Return the (X, Y) coordinate for the center point of the cell that contains the specified text.  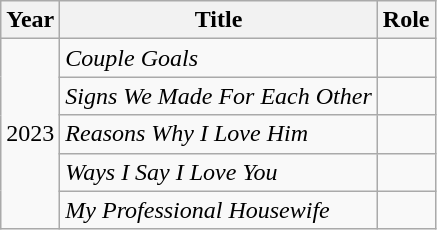
Reasons Why I Love Him (218, 134)
My Professional Housewife (218, 210)
2023 (30, 134)
Signs We Made For Each Other (218, 96)
Ways I Say I Love You (218, 172)
Role (406, 20)
Couple Goals (218, 58)
Title (218, 20)
Year (30, 20)
